Return the [X, Y] coordinate for the center point of the cell that contains the specified text.  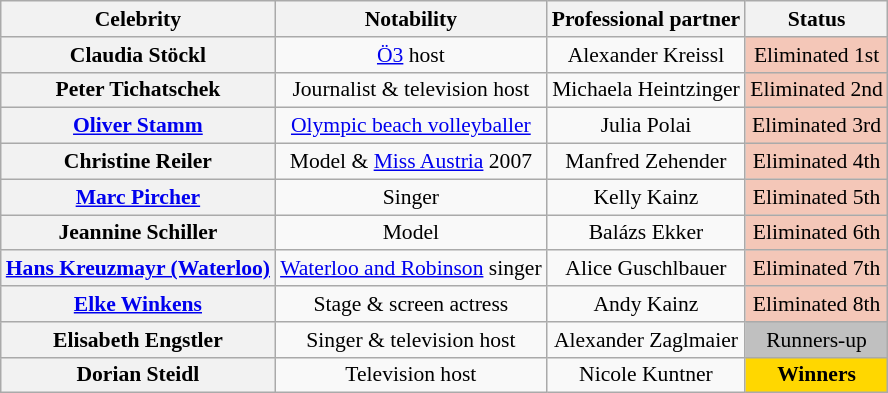
Status [816, 19]
Notability [411, 19]
Claudia Stöckl [138, 55]
Model [411, 233]
Winners [816, 375]
Television host [411, 375]
Andy Kainz [646, 304]
Stage & screen actress [411, 304]
Eliminated 1st [816, 55]
Alice Guschlbauer [646, 269]
Ö3 host [411, 55]
Balázs Ekker [646, 233]
Julia Polai [646, 126]
Waterloo and Robinson singer [411, 269]
Elke Winkens [138, 304]
Hans Kreuzmayr (Waterloo) [138, 269]
Eliminated 7th [816, 269]
Olympic beach volleyballer [411, 126]
Eliminated 5th [816, 197]
Dorian Steidl [138, 375]
Celebrity [138, 19]
Peter Tichatschek [138, 90]
Kelly Kainz [646, 197]
Marc Pircher [138, 197]
Eliminated 6th [816, 233]
Manfred Zehender [646, 162]
Elisabeth Engstler [138, 340]
Model & Miss Austria 2007 [411, 162]
Eliminated 8th [816, 304]
Runners-up [816, 340]
Singer [411, 197]
Eliminated 4th [816, 162]
Nicole Kuntner [646, 375]
Jeannine Schiller [138, 233]
Oliver Stamm [138, 126]
Journalist & television host [411, 90]
Christine Reiler [138, 162]
Professional partner [646, 19]
Singer & television host [411, 340]
Michaela Heintzinger [646, 90]
Eliminated 3rd [816, 126]
Alexander Kreissl [646, 55]
Eliminated 2nd [816, 90]
Alexander Zaglmaier [646, 340]
